Return [X, Y] of the center of cell containing provided text 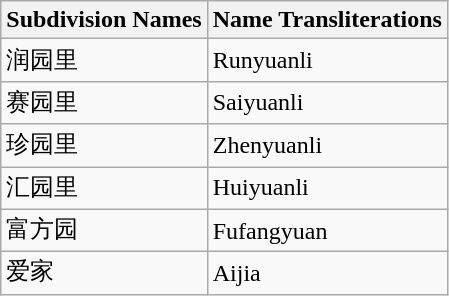
Aijia [327, 274]
Runyuanli [327, 60]
汇园里 [104, 188]
Saiyuanli [327, 102]
珍园里 [104, 146]
Fufangyuan [327, 230]
Zhenyuanli [327, 146]
Huiyuanli [327, 188]
富方园 [104, 230]
润园里 [104, 60]
赛园里 [104, 102]
Subdivision Names [104, 20]
爱家 [104, 274]
Name Transliterations [327, 20]
